Identify which cell holds the provided text, then report its [X, Y] central coordinate. 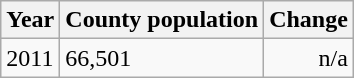
n/a [309, 58]
County population [162, 20]
Year [30, 20]
2011 [30, 58]
Change [309, 20]
66,501 [162, 58]
